Locate the cell with the specified text and output its [X, Y] center coordinate. 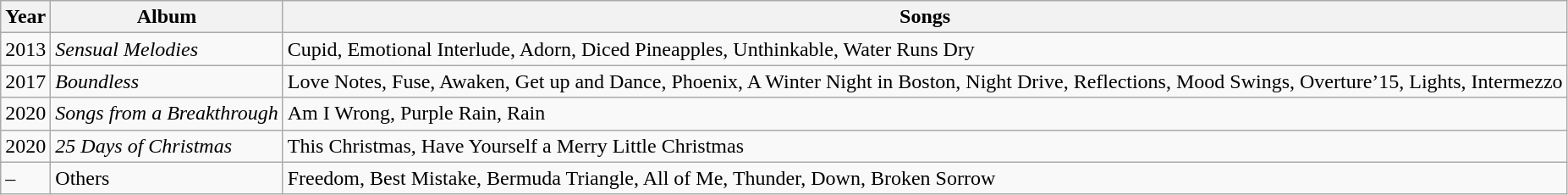
This Christmas, Have Yourself a Merry Little Christmas [925, 146]
Others [167, 178]
Cupid, Emotional Interlude, Adorn, Diced Pineapples, Unthinkable, Water Runs Dry [925, 49]
Am I Wrong, Purple Rain, Rain [925, 114]
Album [167, 17]
Boundless [167, 81]
2017 [25, 81]
Year [25, 17]
– [25, 178]
25 Days of Christmas [167, 146]
Love Notes, Fuse, Awaken, Get up and Dance, Phoenix, A Winter Night in Boston, Night Drive, Reflections, Mood Swings, Overture’15, Lights, Intermezzo [925, 81]
Songs from a Breakthrough [167, 114]
Songs [925, 17]
2013 [25, 49]
Freedom, Best Mistake, Bermuda Triangle, All of Me, Thunder, Down, Broken Sorrow [925, 178]
Sensual Melodies [167, 49]
